Capture the cell that displays the provided text and extract its (X, Y) central coordinate. 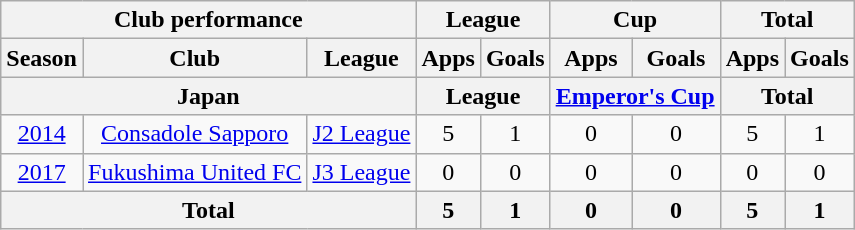
Club (194, 58)
2014 (42, 134)
Club performance (208, 20)
Consadole Sapporo (194, 134)
Season (42, 58)
Emperor's Cup (635, 96)
J3 League (362, 172)
2017 (42, 172)
Cup (635, 20)
J2 League (362, 134)
Japan (208, 96)
Fukushima United FC (194, 172)
